Determine the (X, Y) coordinate at the center of the cell enclosing the given text.  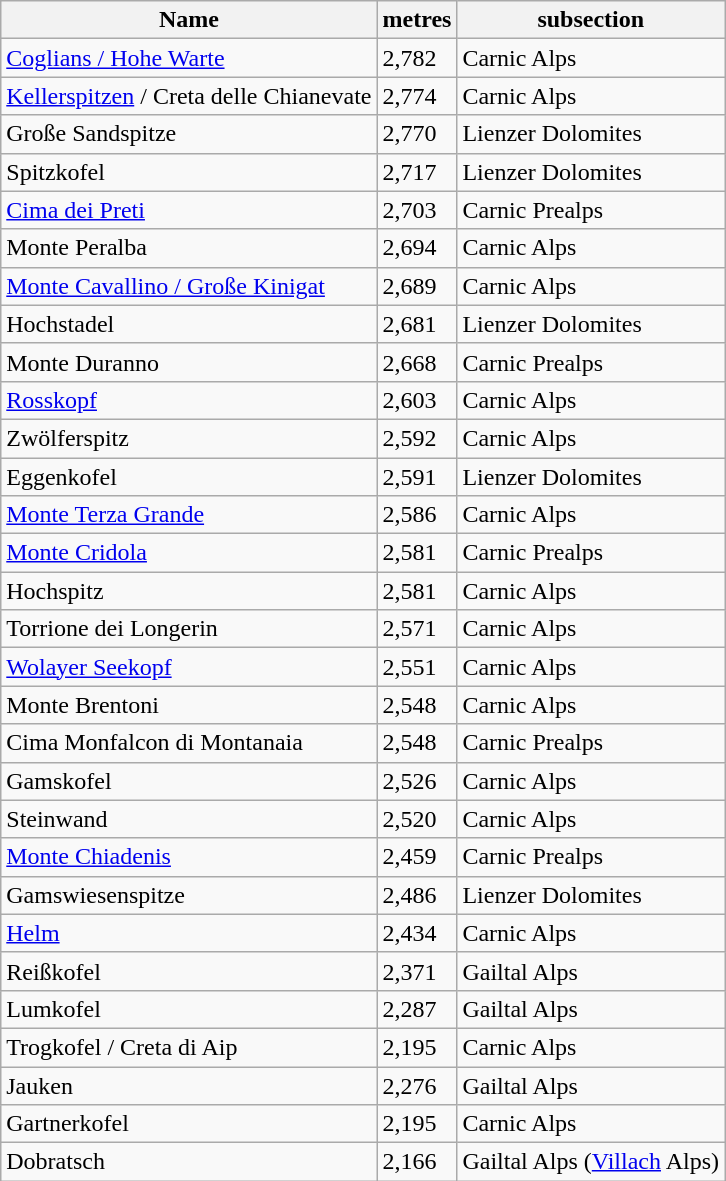
2,603 (417, 400)
2,371 (417, 971)
Helm (189, 933)
2,276 (417, 1085)
Kellerspitzen / Creta delle Chianevate (189, 96)
2,520 (417, 819)
Monte Peralba (189, 248)
Monte Brentoni (189, 705)
2,166 (417, 1162)
Wolayer Seekopf (189, 667)
Gamswiesenspitze (189, 895)
2,571 (417, 629)
2,774 (417, 96)
Monte Chiadenis (189, 857)
2,526 (417, 781)
Hochstadel (189, 324)
Gailtal Alps (Villach Alps) (591, 1162)
Große Sandspitze (189, 134)
2,551 (417, 667)
2,287 (417, 1009)
Monte Cavallino / Große Kinigat (189, 286)
2,592 (417, 438)
Steinwand (189, 819)
Dobratsch (189, 1162)
Gamskofel (189, 781)
2,681 (417, 324)
2,586 (417, 515)
Monte Cridola (189, 553)
2,668 (417, 362)
2,770 (417, 134)
2,689 (417, 286)
Zwölferspitz (189, 438)
Eggenkofel (189, 477)
Hochspitz (189, 591)
Jauken (189, 1085)
Coglians / Hohe Warte (189, 58)
2,717 (417, 172)
Monte Duranno (189, 362)
Cima dei Preti (189, 210)
Torrione dei Longerin (189, 629)
Gartnerkofel (189, 1124)
Lumkofel (189, 1009)
2,703 (417, 210)
Trogkofel / Creta di Aip (189, 1047)
2,486 (417, 895)
2,434 (417, 933)
Rosskopf (189, 400)
Monte Terza Grande (189, 515)
Spitzkofel (189, 172)
subsection (591, 20)
Cima Monfalcon di Montanaia (189, 743)
Reißkofel (189, 971)
Name (189, 20)
2,591 (417, 477)
2,459 (417, 857)
2,782 (417, 58)
metres (417, 20)
2,694 (417, 248)
